Return the [X, Y] coordinate for the center point of the cell that contains the specified text.  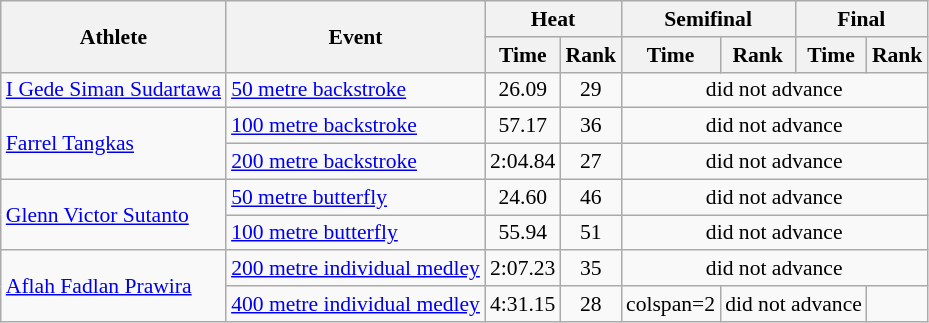
100 metre backstroke [356, 126]
55.94 [522, 233]
Semifinal [708, 19]
51 [590, 233]
2:07.23 [522, 269]
Aflah Fadlan Prawira [114, 286]
35 [590, 269]
57.17 [522, 126]
36 [590, 126]
27 [590, 162]
Event [356, 36]
Glenn Victor Sutanto [114, 214]
28 [590, 304]
26.09 [522, 90]
colspan=2 [670, 304]
4:31.15 [522, 304]
24.60 [522, 197]
100 metre butterfly [356, 233]
50 metre butterfly [356, 197]
200 metre backstroke [356, 162]
200 metre individual medley [356, 269]
2:04.84 [522, 162]
50 metre backstroke [356, 90]
Athlete [114, 36]
Final [861, 19]
I Gede Siman Sudartawa [114, 90]
Heat [553, 19]
46 [590, 197]
29 [590, 90]
Farrel Tangkas [114, 144]
400 metre individual medley [356, 304]
